Detect which cell encompasses the target text, then output its [x, y] center coordinate. 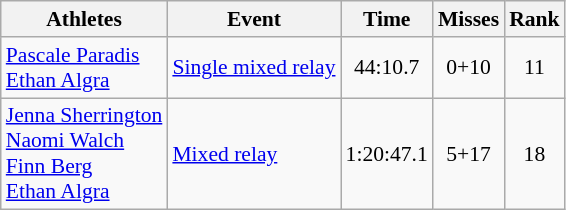
Single mixed relay [254, 68]
18 [534, 154]
1:20:47.1 [387, 154]
Jenna SherringtonNaomi WalchFinn BergEthan Algra [84, 154]
11 [534, 68]
44:10.7 [387, 68]
Mixed relay [254, 154]
Pascale ParadisEthan Algra [84, 68]
5+17 [468, 154]
Time [387, 19]
Rank [534, 19]
0+10 [468, 68]
Athletes [84, 19]
Event [254, 19]
Misses [468, 19]
